Extract the [x, y] coordinate from the center of the cell holding the provided text.  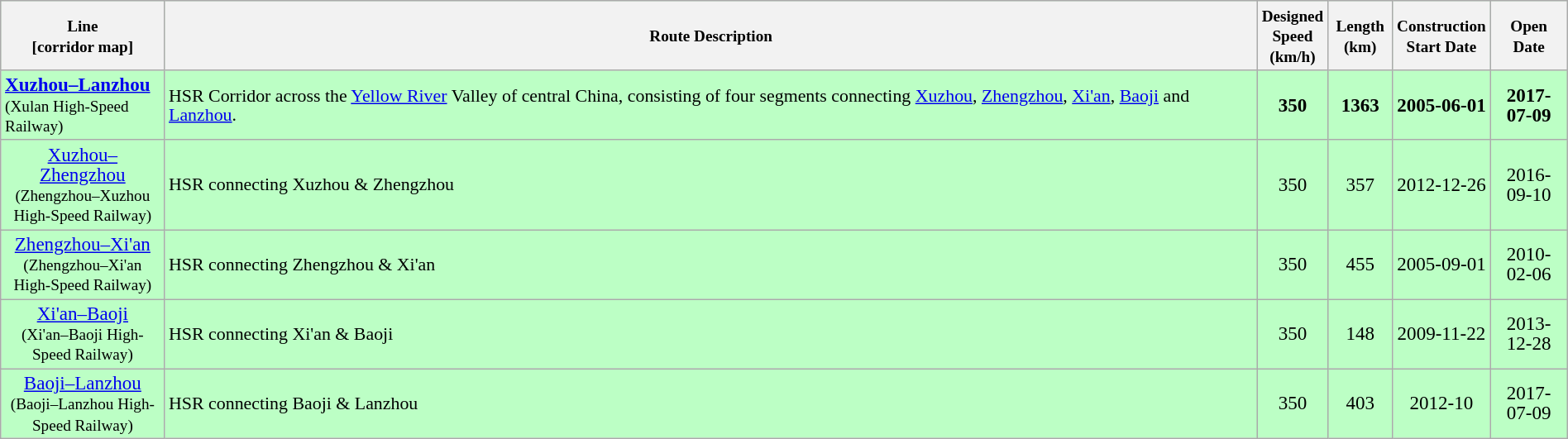
Xuzhou–Lanzhou(Xulan High-Speed Railway) [83, 106]
403 [1360, 403]
2005-06-01 [1441, 106]
Route Description [711, 36]
Line[corridor map] [83, 36]
Xuzhou–Zhengzhou(Zhengzhou–Xuzhou High-Speed Railway) [83, 185]
2012-10 [1441, 403]
HSR connecting Xi'an & Baoji [711, 334]
HSR connecting Baoji & Lanzhou [711, 403]
2010-02-06 [1528, 265]
Open Date [1528, 36]
2016-09-10 [1528, 185]
DesignedSpeed(km/h) [1292, 36]
ConstructionStart Date [1441, 36]
455 [1360, 265]
HSR Corridor across the Yellow River Valley of central China, consisting of four segments connecting Xuzhou, Zhengzhou, Xi'an, Baoji and Lanzhou. [711, 106]
HSR connecting Zhengzhou & Xi'an [711, 265]
148 [1360, 334]
Xi'an–Baoji(Xi'an–Baoji High-Speed Railway) [83, 334]
2005-09-01 [1441, 265]
Baoji–Lanzhou(Baoji–Lanzhou High-Speed Railway) [83, 403]
2013-12-28 [1528, 334]
2009-11-22 [1441, 334]
357 [1360, 185]
Zhengzhou–Xi'an(Zhengzhou–Xi'an High-Speed Railway) [83, 265]
Length(km) [1360, 36]
HSR connecting Xuzhou & Zhengzhou [711, 185]
2012-12-26 [1441, 185]
1363 [1360, 106]
